Search for the cell housing the specified text and yield its (X, Y) center coordinate. 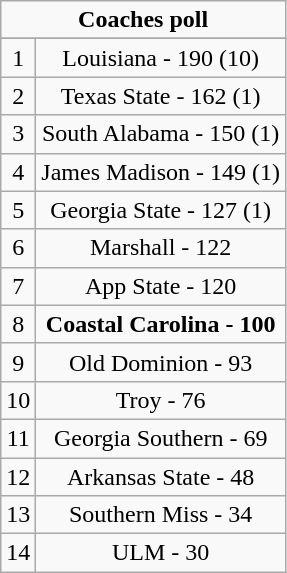
Coastal Carolina - 100 (161, 324)
7 (18, 286)
4 (18, 172)
2 (18, 96)
James Madison - 149 (1) (161, 172)
11 (18, 438)
Arkansas State - 48 (161, 477)
9 (18, 362)
Troy - 76 (161, 400)
Louisiana - 190 (10) (161, 58)
6 (18, 248)
Southern Miss - 34 (161, 515)
13 (18, 515)
10 (18, 400)
1 (18, 58)
South Alabama - 150 (1) (161, 134)
ULM - 30 (161, 553)
Old Dominion - 93 (161, 362)
Coaches poll (144, 20)
8 (18, 324)
3 (18, 134)
Georgia State - 127 (1) (161, 210)
5 (18, 210)
App State - 120 (161, 286)
Marshall - 122 (161, 248)
14 (18, 553)
Texas State - 162 (1) (161, 96)
12 (18, 477)
Georgia Southern - 69 (161, 438)
